Output the (X, Y) coordinate of the center of the cell containing the given text.  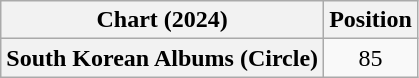
85 (371, 58)
Chart (2024) (162, 20)
South Korean Albums (Circle) (162, 58)
Position (371, 20)
